Search for the cell housing the specified text and yield its (X, Y) center coordinate. 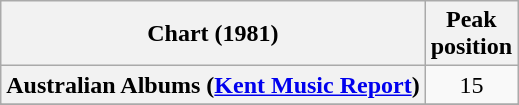
15 (471, 85)
Australian Albums (Kent Music Report) (213, 85)
Chart (1981) (213, 34)
Peakposition (471, 34)
